Find where the given text appears and provide that cell's center as (X, Y) coordinate. 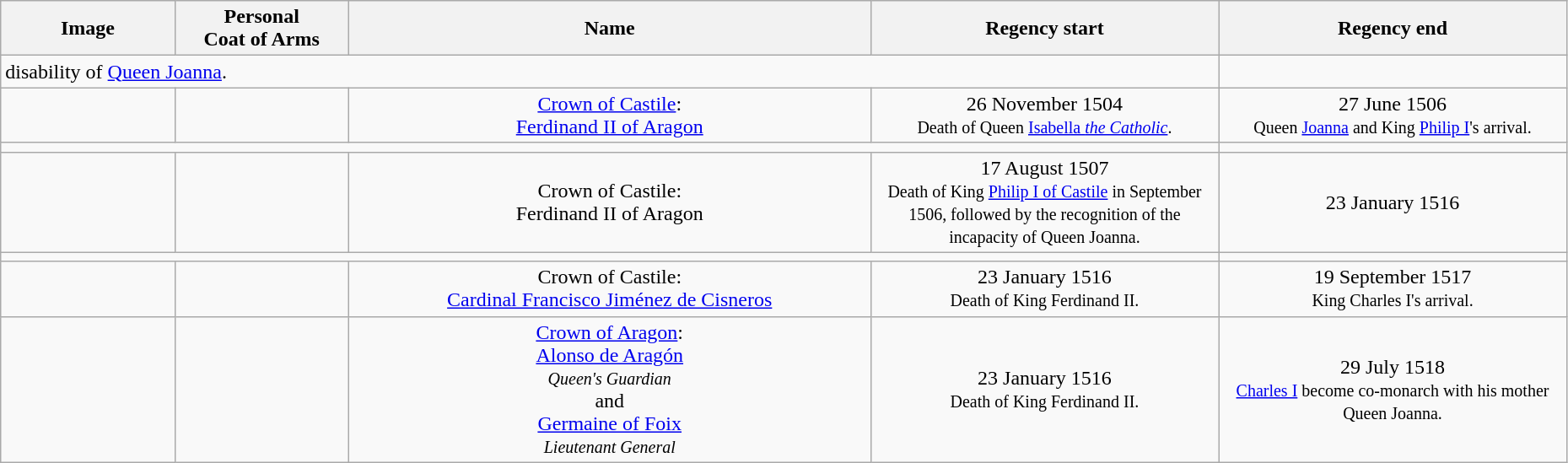
Name (609, 29)
29 July 1518Charles I become co-monarch with his mother Queen Joanna. (1393, 390)
26 November 1504Death of Queen Isabella the Catholic. (1044, 115)
Regency start (1044, 29)
Crown of Castile: Cardinal Francisco Jiménez de Cisneros (609, 288)
27 June 1506Queen Joanna and King Philip I's arrival. (1393, 115)
Image (88, 29)
PersonalCoat of Arms (261, 29)
Crown of Aragon: Alonso de AragónQueen's GuardianandGermaine of FoixLieutenant General (609, 390)
23 January 1516 (1393, 202)
17 August 1507Death of King Philip I of Castile in September 1506, followed by the recognition of the incapacity of Queen Joanna. (1044, 202)
Regency end (1393, 29)
19 September 1517King Charles I's arrival. (1393, 288)
disability of Queen Joanna. (610, 72)
